Detect which cell encompasses the target text, then output its (x, y) center coordinate. 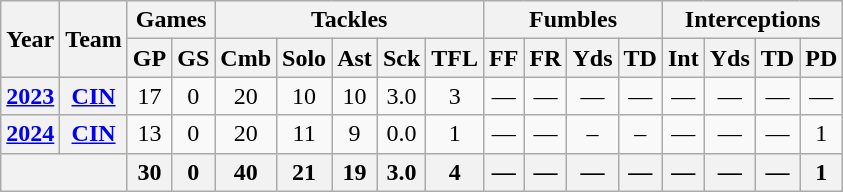
Int (683, 58)
19 (355, 172)
Games (170, 20)
40 (246, 172)
Fumbles (574, 20)
21 (304, 172)
30 (149, 172)
17 (149, 96)
Tackles (350, 20)
PD (822, 58)
FF (504, 58)
11 (304, 134)
Sck (401, 58)
Team (94, 39)
TFL (455, 58)
4 (455, 172)
GP (149, 58)
Year (30, 39)
2024 (30, 134)
0.0 (401, 134)
9 (355, 134)
13 (149, 134)
Cmb (246, 58)
Ast (355, 58)
GS (194, 58)
Interceptions (752, 20)
FR (546, 58)
2023 (30, 96)
Solo (304, 58)
3 (455, 96)
